Pinpoint the cell where the given text exists, returning its [X, Y] midpoint coordinate. 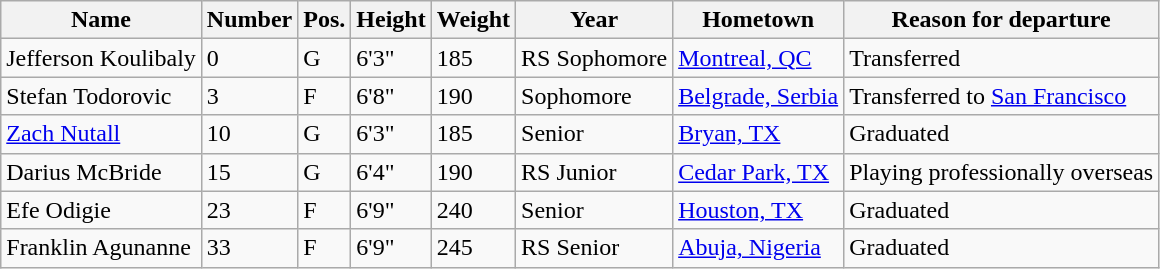
RS Sophomore [594, 58]
Year [594, 20]
Montreal, QC [758, 58]
Efe Odigie [102, 210]
10 [249, 134]
Darius McBride [102, 172]
6'4" [391, 172]
240 [473, 210]
RS Junior [594, 172]
3 [249, 96]
Stefan Todorovic [102, 96]
Sophomore [594, 96]
Bryan, TX [758, 134]
15 [249, 172]
RS Senior [594, 248]
33 [249, 248]
Belgrade, Serbia [758, 96]
Abuja, Nigeria [758, 248]
Jefferson Koulibaly [102, 58]
Houston, TX [758, 210]
Transferred [1002, 58]
Transferred to San Francisco [1002, 96]
Weight [473, 20]
Playing professionally overseas [1002, 172]
23 [249, 210]
245 [473, 248]
Number [249, 20]
Pos. [324, 20]
Reason for departure [1002, 20]
Franklin Agunanne [102, 248]
Height [391, 20]
Zach Nutall [102, 134]
6'8" [391, 96]
Name [102, 20]
0 [249, 58]
Hometown [758, 20]
Cedar Park, TX [758, 172]
